Capture the cell that displays the provided text and extract its [x, y] central coordinate. 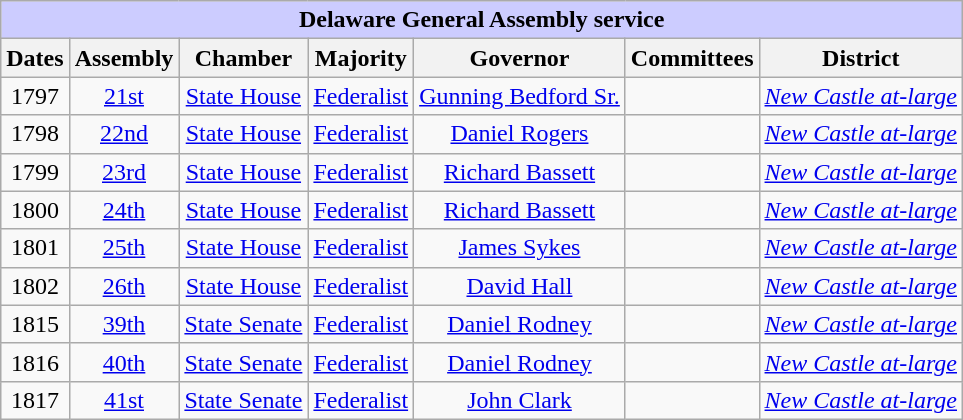
James Sykes [520, 248]
Assembly [124, 58]
40th [124, 362]
1802 [35, 286]
1815 [35, 324]
1799 [35, 172]
24th [124, 210]
Dates [35, 58]
Majority [361, 58]
Governor [520, 58]
District [861, 58]
1797 [35, 96]
23rd [124, 172]
Gunning Bedford Sr. [520, 96]
1801 [35, 248]
Daniel Rogers [520, 134]
Chamber [244, 58]
26th [124, 286]
39th [124, 324]
22nd [124, 134]
21st [124, 96]
Committees [692, 58]
25th [124, 248]
1816 [35, 362]
41st [124, 400]
John Clark [520, 400]
David Hall [520, 286]
Delaware General Assembly service [482, 20]
1800 [35, 210]
1817 [35, 400]
1798 [35, 134]
